Scan for the cell matching the given text and deliver its [x, y] coordinate at center. 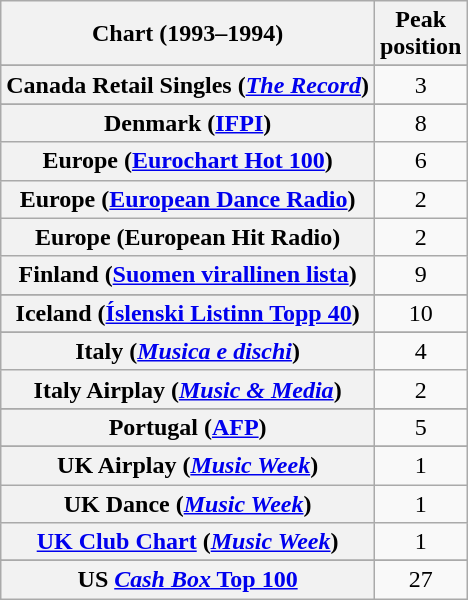
Portugal (AFP) [188, 427]
UK Airplay (Music Week) [188, 465]
Europe (Eurochart Hot 100) [188, 161]
Peakposition [420, 34]
UK Club Chart (Music Week) [188, 542]
Europe (European Dance Radio) [188, 199]
Chart (1993–1994) [188, 34]
9 [420, 275]
Italy (Musica e dischi) [188, 351]
Italy Airplay (Music & Media) [188, 389]
Denmark (IFPI) [188, 123]
Europe (European Hit Radio) [188, 237]
5 [420, 427]
Canada Retail Singles (The Record) [188, 85]
3 [420, 85]
US Cash Box Top 100 [188, 580]
Finland (Suomen virallinen lista) [188, 275]
8 [420, 123]
4 [420, 351]
6 [420, 161]
Iceland (Íslenski Listinn Topp 40) [188, 313]
UK Dance (Music Week) [188, 503]
27 [420, 580]
10 [420, 313]
